Identify which cell holds the provided text, then report its (X, Y) central coordinate. 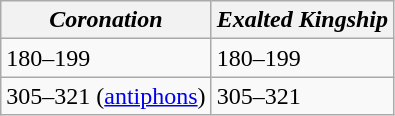
Coronation (106, 20)
305–321 (302, 96)
Exalted Kingship (302, 20)
305–321 (antiphons) (106, 96)
